Identify which cell holds the provided text, then report its (X, Y) central coordinate. 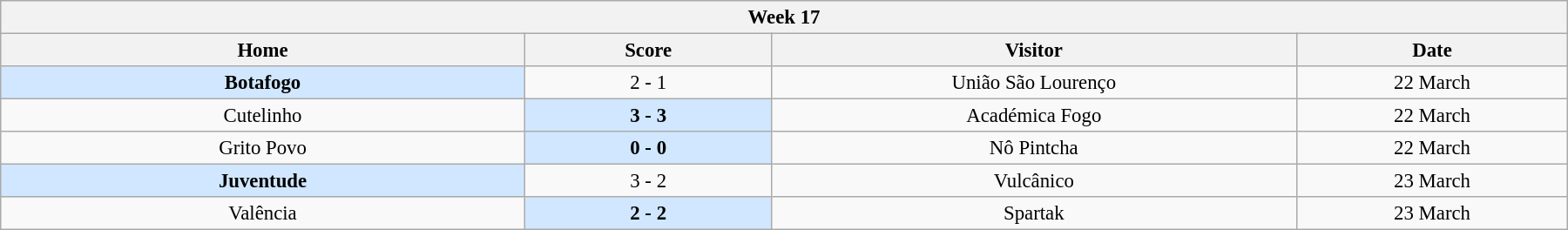
3 - 2 (648, 181)
Visitor (1033, 51)
3 - 3 (648, 116)
2 - 1 (648, 83)
Home (263, 51)
Botafogo (263, 83)
Valência (263, 213)
0 - 0 (648, 148)
Date (1432, 51)
Cutelinho (263, 116)
Juventude (263, 181)
Score (648, 51)
União São Lourenço (1033, 83)
Week 17 (784, 17)
Académica Fogo (1033, 116)
2 - 2 (648, 213)
Nô Pintcha (1033, 148)
Spartak (1033, 213)
Vulcânico (1033, 181)
Grito Povo (263, 148)
